Detect which cell encompasses the target text, then output its (X, Y) center coordinate. 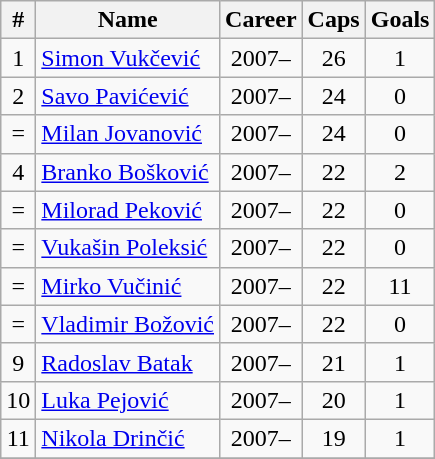
Simon Vukčević (128, 58)
Career (262, 20)
Luka Pejović (128, 400)
Savo Pavićević (128, 96)
Radoslav Batak (128, 362)
26 (334, 58)
Milorad Peković (128, 210)
Vukašin Poleksić (128, 248)
21 (334, 362)
10 (18, 400)
19 (334, 438)
# (18, 20)
Mirko Vučinić (128, 286)
Name (128, 20)
Milan Jovanović (128, 134)
Vladimir Božović (128, 324)
Branko Bošković (128, 172)
20 (334, 400)
Nikola Drinčić (128, 438)
Goals (400, 20)
Caps (334, 20)
9 (18, 362)
4 (18, 172)
